Return the (x, y) coordinate for the center point of the cell that contains the specified text.  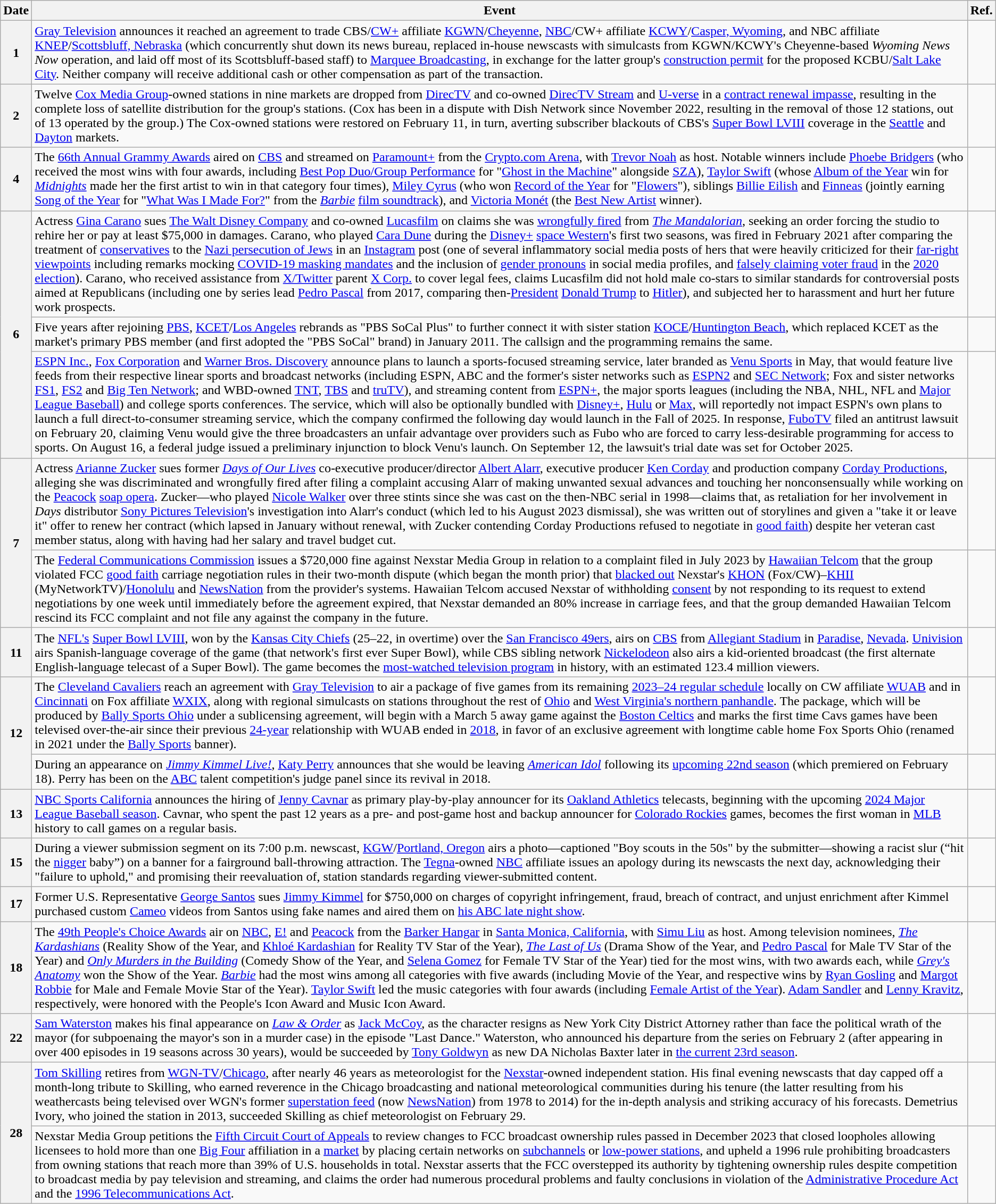
28 (16, 1133)
12 (16, 733)
Date (16, 11)
6 (16, 334)
Event (500, 11)
7 (16, 542)
17 (16, 904)
2 (16, 116)
13 (16, 814)
11 (16, 652)
15 (16, 863)
4 (16, 179)
Ref. (981, 11)
18 (16, 968)
1 (16, 52)
22 (16, 1038)
